Output the [X, Y] coordinate of the center of the cell containing the given text.  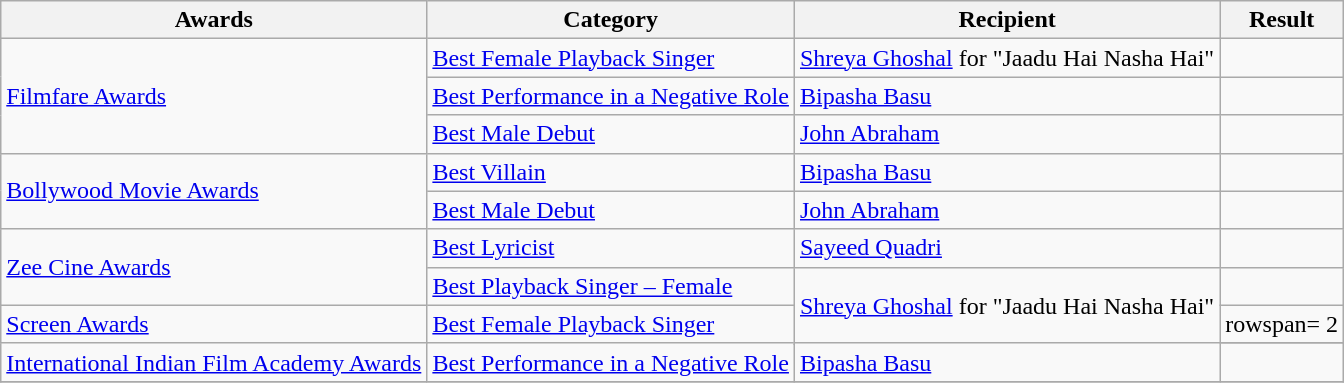
Sayeed Quadri [1006, 248]
Category [611, 20]
Recipient [1006, 20]
Zee Cine Awards [214, 267]
rowspan= 2 [1282, 324]
Screen Awards [214, 324]
Awards [214, 20]
Best Lyricist [611, 248]
Bollywood Movie Awards [214, 191]
Result [1282, 20]
International Indian Film Academy Awards [214, 362]
Best Villain [611, 172]
Best Playback Singer – Female [611, 286]
Filmfare Awards [214, 96]
